Scan for the cell matching the given text and deliver its (x, y) coordinate at center. 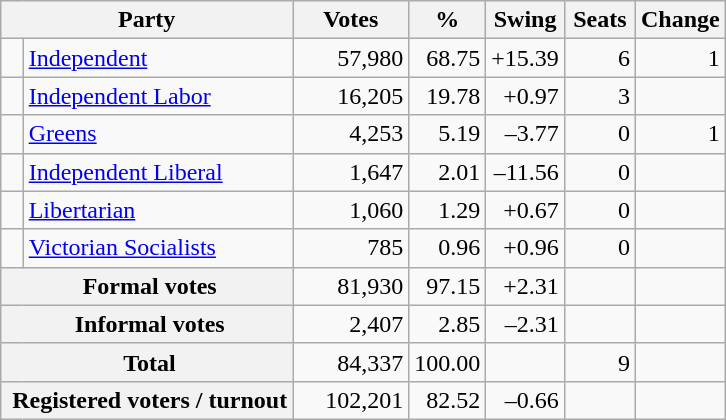
102,201 (351, 400)
–3.77 (526, 134)
–0.66 (526, 400)
6 (600, 58)
5.19 (448, 134)
+2.31 (526, 286)
–2.31 (526, 324)
Party (147, 20)
Formal votes (147, 286)
785 (351, 248)
+0.96 (526, 248)
9 (600, 362)
81,930 (351, 286)
Libertarian (158, 210)
16,205 (351, 96)
+15.39 (526, 58)
68.75 (448, 58)
Votes (351, 20)
19.78 (448, 96)
Seats (600, 20)
Greens (158, 134)
1,647 (351, 172)
+0.67 (526, 210)
Independent Liberal (158, 172)
–11.56 (526, 172)
1.29 (448, 210)
2.85 (448, 324)
82.52 (448, 400)
Total (147, 362)
Victorian Socialists (158, 248)
Swing (526, 20)
Independent (158, 58)
% (448, 20)
2.01 (448, 172)
Change (680, 20)
0.96 (448, 248)
84,337 (351, 362)
Informal votes (147, 324)
100.00 (448, 362)
4,253 (351, 134)
+0.97 (526, 96)
97.15 (448, 286)
3 (600, 96)
Independent Labor (158, 96)
57,980 (351, 58)
1,060 (351, 210)
Registered voters / turnout (147, 400)
2,407 (351, 324)
